Identify which cell holds the provided text, then report its (x, y) central coordinate. 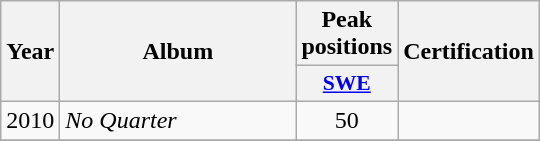
Peak positions (347, 34)
SWE (347, 84)
Certification (469, 52)
Album (178, 52)
50 (347, 120)
No Quarter (178, 120)
Year (30, 52)
2010 (30, 120)
